For the text-containing cell, return its midpoint in (X, Y) coordinate format. 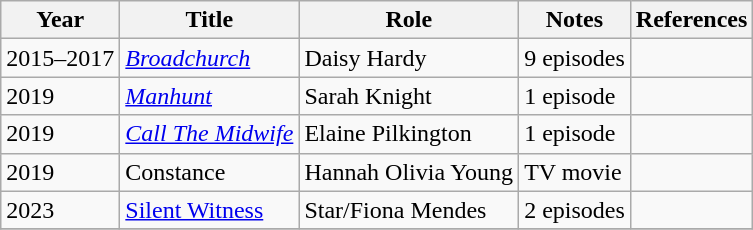
Hannah Olivia Young (409, 172)
Role (409, 20)
9 episodes (575, 58)
Title (210, 20)
Manhunt (210, 96)
TV movie (575, 172)
2023 (60, 210)
Notes (575, 20)
Broadchurch (210, 58)
Constance (210, 172)
Elaine Pilkington (409, 134)
Sarah Knight (409, 96)
References (692, 20)
Daisy Hardy (409, 58)
Call The Midwife (210, 134)
Year (60, 20)
2015–2017 (60, 58)
Silent Witness (210, 210)
2 episodes (575, 210)
Star/Fiona Mendes (409, 210)
